Return the (x, y) coordinate for the center point of the cell that contains the specified text.  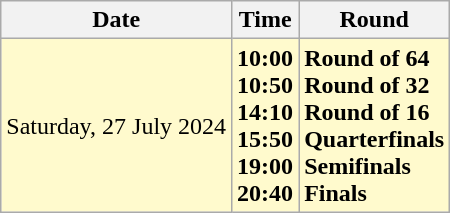
Round of 64Round of 32Round of 16QuarterfinalsSemifinalsFinals (374, 126)
Time (266, 20)
Round (374, 20)
Date (116, 20)
Saturday, 27 July 2024 (116, 126)
10:0010:5014:1015:5019:0020:40 (266, 126)
